Identify which cell holds the provided text, then report its (x, y) central coordinate. 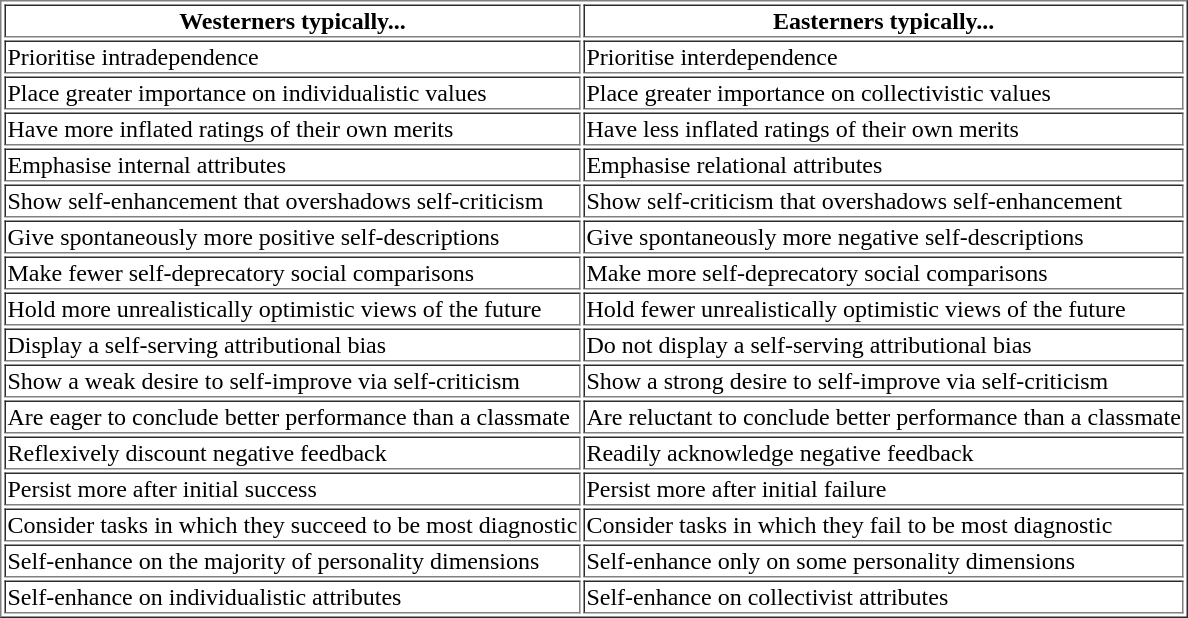
Display a self-serving attributional bias (292, 344)
Westerners typically... (292, 20)
Show a strong desire to self-improve via self-criticism (883, 380)
Persist more after initial success (292, 488)
Emphasise relational attributes (883, 164)
Show a weak desire to self-improve via self-criticism (292, 380)
Are reluctant to conclude better performance than a classmate (883, 416)
Readily acknowledge negative feedback (883, 452)
Emphasise internal attributes (292, 164)
Self-enhance only on some personality dimensions (883, 560)
Consider tasks in which they fail to be most diagnostic (883, 524)
Easterners typically... (883, 20)
Give spontaneously more positive self-descriptions (292, 236)
Show self-criticism that overshadows self-enhancement (883, 200)
Place greater importance on collectivistic values (883, 92)
Make fewer self-deprecatory social comparisons (292, 272)
Reflexively discount negative feedback (292, 452)
Are eager to conclude better performance than a classmate (292, 416)
Hold more unrealistically optimistic views of the future (292, 308)
Place greater importance on individualistic values (292, 92)
Prioritise intradependence (292, 56)
Prioritise interdependence (883, 56)
Consider tasks in which they succeed to be most diagnostic (292, 524)
Persist more after initial failure (883, 488)
Give spontaneously more negative self-descriptions (883, 236)
Do not display a self-serving attributional bias (883, 344)
Show self-enhancement that overshadows self-criticism (292, 200)
Make more self-deprecatory social comparisons (883, 272)
Self-enhance on collectivist attributes (883, 596)
Have less inflated ratings of their own merits (883, 128)
Self-enhance on individualistic attributes (292, 596)
Hold fewer unrealistically optimistic views of the future (883, 308)
Self-enhance on the majority of personality dimensions (292, 560)
Have more inflated ratings of their own merits (292, 128)
